Scan for the cell matching the given text and deliver its [x, y] coordinate at center. 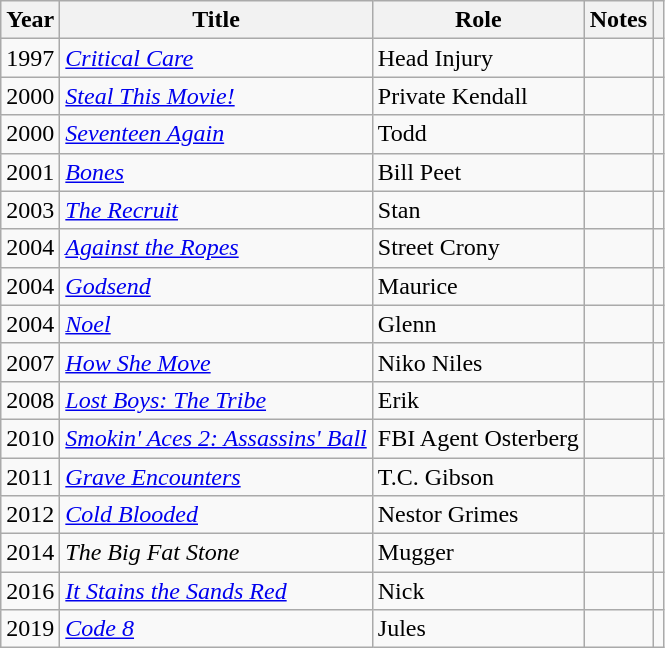
Jules [478, 629]
Smokin' Aces 2: Assassins' Ball [216, 438]
Year [30, 20]
T.C. Gibson [478, 477]
Nick [478, 591]
Steal This Movie! [216, 96]
Against the Ropes [216, 248]
The Big Fat Stone [216, 553]
2001 [30, 172]
Cold Blooded [216, 515]
Code 8 [216, 629]
2014 [30, 553]
Critical Care [216, 58]
Maurice [478, 286]
2007 [30, 362]
2008 [30, 400]
1997 [30, 58]
Erik [478, 400]
Bones [216, 172]
2003 [30, 210]
Noel [216, 324]
The Recruit [216, 210]
Head Injury [478, 58]
Mugger [478, 553]
2019 [30, 629]
Private Kendall [478, 96]
FBI Agent Osterberg [478, 438]
Glenn [478, 324]
How She Move [216, 362]
Notes [618, 20]
Todd [478, 134]
Role [478, 20]
Godsend [216, 286]
Niko Niles [478, 362]
2010 [30, 438]
Nestor Grimes [478, 515]
Grave Encounters [216, 477]
Seventeen Again [216, 134]
Stan [478, 210]
2016 [30, 591]
2011 [30, 477]
Bill Peet [478, 172]
Lost Boys: The Tribe [216, 400]
Street Crony [478, 248]
Title [216, 20]
It Stains the Sands Red [216, 591]
2012 [30, 515]
